Output the [x, y] coordinate of the center of the cell containing the given text.  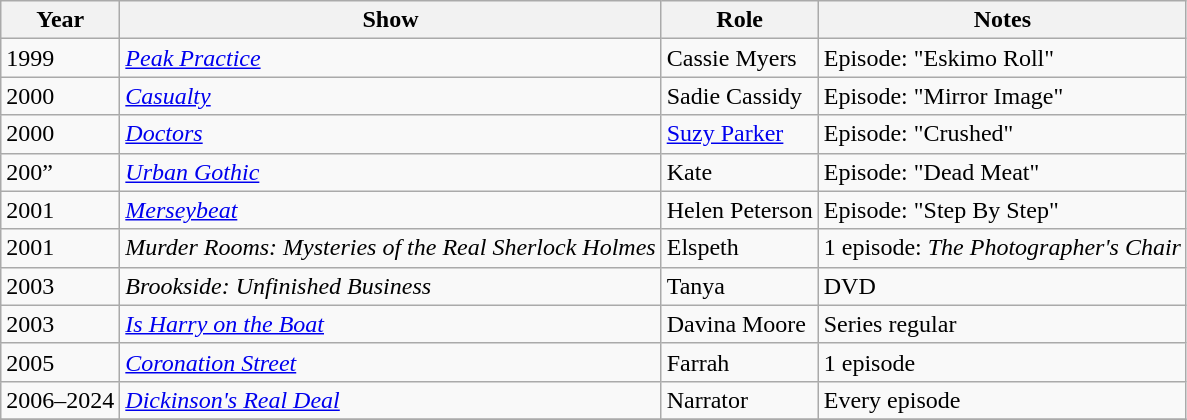
200” [60, 172]
Every episode [1002, 400]
DVD [1002, 286]
Sadie Cassidy [740, 96]
Notes [1002, 20]
2006–2024 [60, 400]
Cassie Myers [740, 58]
Murder Rooms: Mysteries of the Real Sherlock Holmes [390, 248]
Helen Peterson [740, 210]
Episode: "Dead Meat" [1002, 172]
Is Harry on the Boat [390, 324]
Davina Moore [740, 324]
Doctors [390, 134]
Series regular [1002, 324]
Kate [740, 172]
1999 [60, 58]
Suzy Parker [740, 134]
Elspeth [740, 248]
Casualty [390, 96]
Narrator [740, 400]
1 episode [1002, 362]
Brookside: Unfinished Business [390, 286]
Episode: "Step By Step" [1002, 210]
Episode: "Eskimo Roll" [1002, 58]
Urban Gothic [390, 172]
Year [60, 20]
Farrah [740, 362]
2005 [60, 362]
Episode: "Crushed" [1002, 134]
Role [740, 20]
Tanya [740, 286]
Coronation Street [390, 362]
Show [390, 20]
Merseybeat [390, 210]
Dickinson's Real Deal [390, 400]
1 episode: The Photographer's Chair [1002, 248]
Peak Practice [390, 58]
Episode: "Mirror Image" [1002, 96]
